Search for the cell housing the specified text and yield its (x, y) center coordinate. 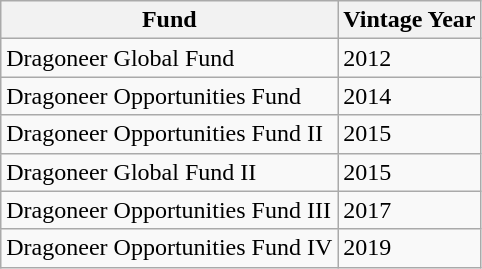
Dragoneer Global Fund (170, 58)
2017 (410, 210)
2014 (410, 96)
Dragoneer Opportunities Fund II (170, 134)
Dragoneer Opportunities Fund III (170, 210)
Dragoneer Global Fund II (170, 172)
Vintage Year (410, 20)
Dragoneer Opportunities Fund (170, 96)
2012 (410, 58)
2019 (410, 248)
Fund (170, 20)
Dragoneer Opportunities Fund IV (170, 248)
